Capture the cell that displays the provided text and extract its (X, Y) central coordinate. 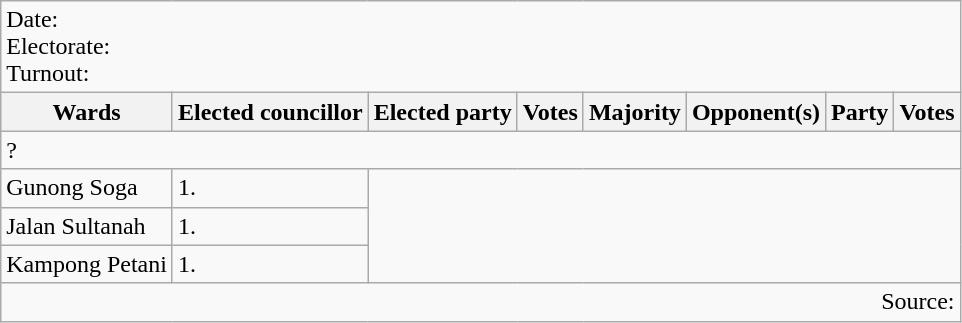
Majority (634, 112)
Party (860, 112)
Source: (480, 302)
Kampong Petani (87, 264)
Opponent(s) (756, 112)
Wards (87, 112)
Elected councillor (270, 112)
Jalan Sultanah (87, 226)
Elected party (442, 112)
Date: Electorate: Turnout: (480, 47)
? (480, 150)
Gunong Soga (87, 188)
